Extract the [X, Y] coordinate from the center of the cell holding the provided text.  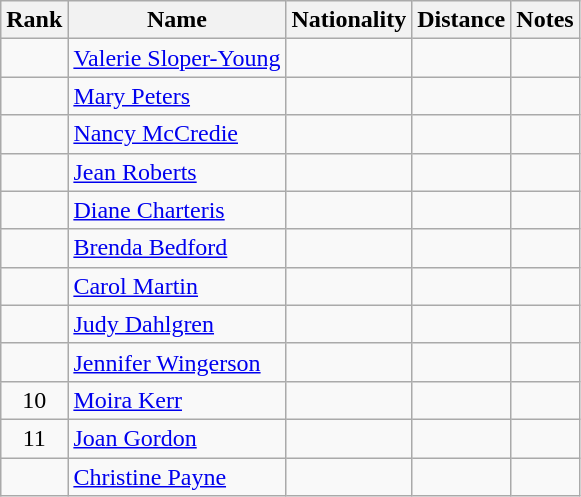
11 [34, 438]
Jean Roberts [177, 172]
Christine Payne [177, 477]
10 [34, 400]
Moira Kerr [177, 400]
Notes [545, 20]
Valerie Sloper-Young [177, 58]
Name [177, 20]
Judy Dahlgren [177, 324]
Carol Martin [177, 286]
Mary Peters [177, 96]
Diane Charteris [177, 210]
Distance [462, 20]
Brenda Bedford [177, 248]
Rank [34, 20]
Jennifer Wingerson [177, 362]
Nationality [349, 20]
Joan Gordon [177, 438]
Nancy McCredie [177, 134]
